Pinpoint the cell where the given text exists, returning its (x, y) midpoint coordinate. 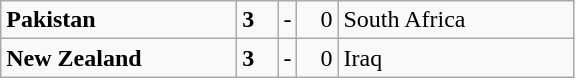
South Africa (456, 20)
New Zealand (119, 58)
Pakistan (119, 20)
Iraq (456, 58)
